Provide the [X, Y] coordinate of the cell's center where the given text is located.  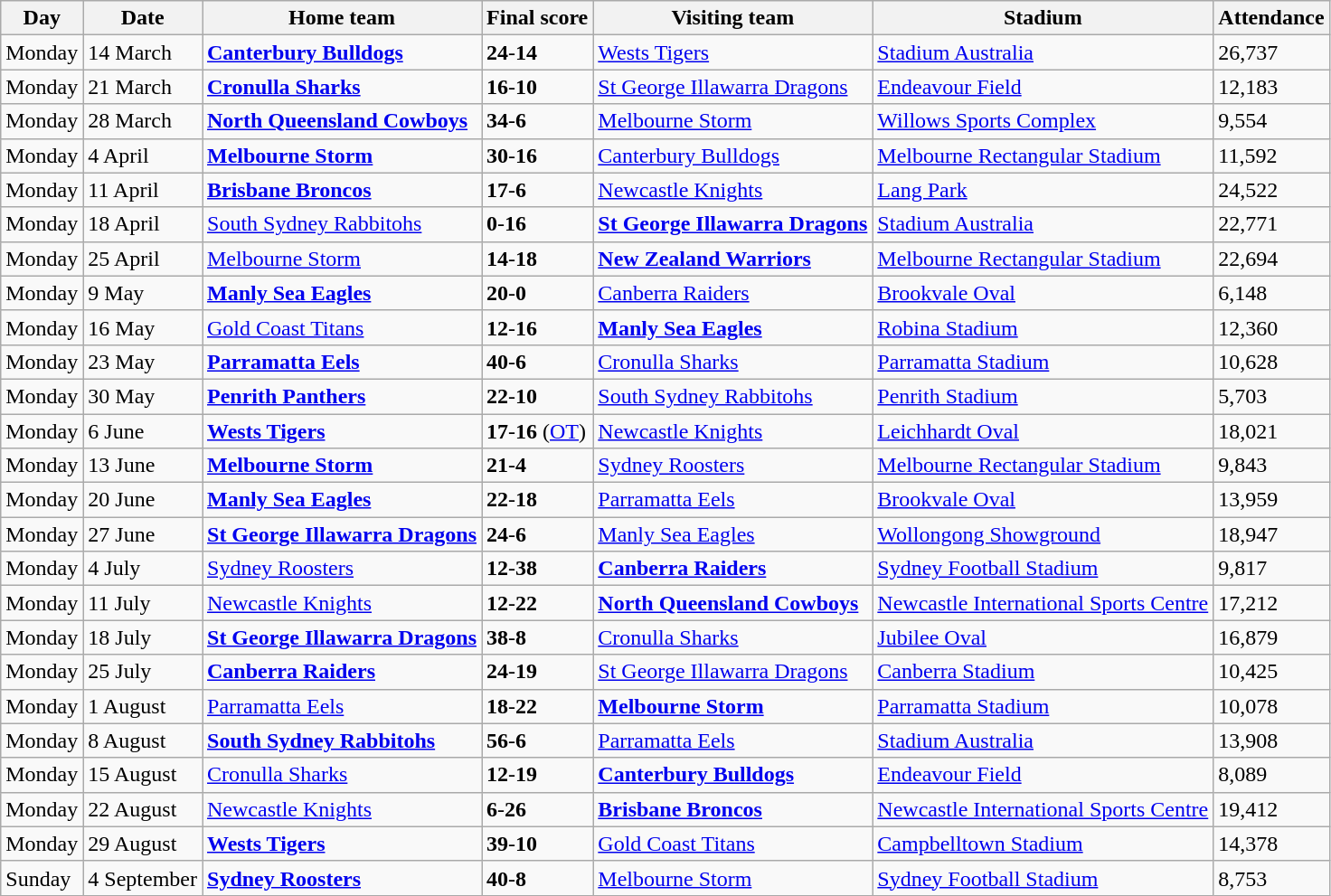
24-19 [537, 672]
18,947 [1271, 534]
9,817 [1271, 569]
Lang Park [1043, 190]
38-8 [537, 637]
12,183 [1271, 87]
Jubilee Oval [1043, 637]
6,148 [1271, 293]
11 July [143, 603]
22,771 [1271, 224]
17-16 (OT) [537, 431]
20-0 [537, 293]
13,959 [1271, 500]
30-16 [537, 156]
56-6 [537, 740]
40-8 [537, 878]
Stadium [1043, 18]
25 July [143, 672]
30 May [143, 396]
5,703 [1271, 396]
4 April [143, 156]
14-18 [537, 259]
20 June [143, 500]
19,412 [1271, 809]
9 May [143, 293]
8,089 [1271, 775]
22-18 [537, 500]
Penrith Panthers [342, 396]
Willows Sports Complex [1043, 121]
24-14 [537, 52]
6-26 [537, 809]
1 August [143, 706]
25 April [143, 259]
10,078 [1271, 706]
26,737 [1271, 52]
4 September [143, 878]
13 June [143, 466]
24-6 [537, 534]
Wollongong Showground [1043, 534]
Leichhardt Oval [1043, 431]
Penrith Stadium [1043, 396]
22 August [143, 809]
11,592 [1271, 156]
8 August [143, 740]
17-6 [537, 190]
14,378 [1271, 844]
Campbelltown Stadium [1043, 844]
Sunday [42, 878]
10,425 [1271, 672]
12-38 [537, 569]
10,628 [1271, 362]
17,212 [1271, 603]
22-10 [537, 396]
Canberra Stadium [1043, 672]
6 June [143, 431]
18 April [143, 224]
Date [143, 18]
12-16 [537, 327]
Day [42, 18]
12-22 [537, 603]
27 June [143, 534]
39-10 [537, 844]
34-6 [537, 121]
4 July [143, 569]
21-4 [537, 466]
18 July [143, 637]
18-22 [537, 706]
22,694 [1271, 259]
9,554 [1271, 121]
16 May [143, 327]
21 March [143, 87]
Robina Stadium [1043, 327]
Home team [342, 18]
16,879 [1271, 637]
14 March [143, 52]
12-19 [537, 775]
29 August [143, 844]
24,522 [1271, 190]
16-10 [537, 87]
28 March [143, 121]
8,753 [1271, 878]
18,021 [1271, 431]
Visiting team [732, 18]
12,360 [1271, 327]
40-6 [537, 362]
New Zealand Warriors [732, 259]
11 April [143, 190]
23 May [143, 362]
Final score [537, 18]
Attendance [1271, 18]
13,908 [1271, 740]
15 August [143, 775]
0-16 [537, 224]
9,843 [1271, 466]
